Extract the [x, y] coordinate from the center of the cell holding the provided text.  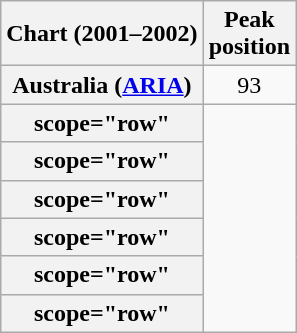
93 [249, 85]
Peakposition [249, 34]
Chart (2001–2002) [102, 34]
Australia (ARIA) [102, 85]
